Extract the (X, Y) coordinate from the center of the cell holding the provided text.  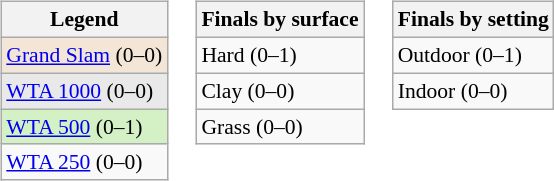
WTA 250 (0–0) (84, 162)
Clay (0–0) (280, 91)
Finals by setting (474, 20)
WTA 500 (0–1) (84, 127)
Outdoor (0–1) (474, 55)
Grass (0–0) (280, 127)
Hard (0–1) (280, 55)
Finals by surface (280, 20)
Legend (84, 20)
WTA 1000 (0–0) (84, 91)
Indoor (0–0) (474, 91)
Grand Slam (0–0) (84, 55)
